Scan for the cell matching the given text and deliver its (X, Y) coordinate at center. 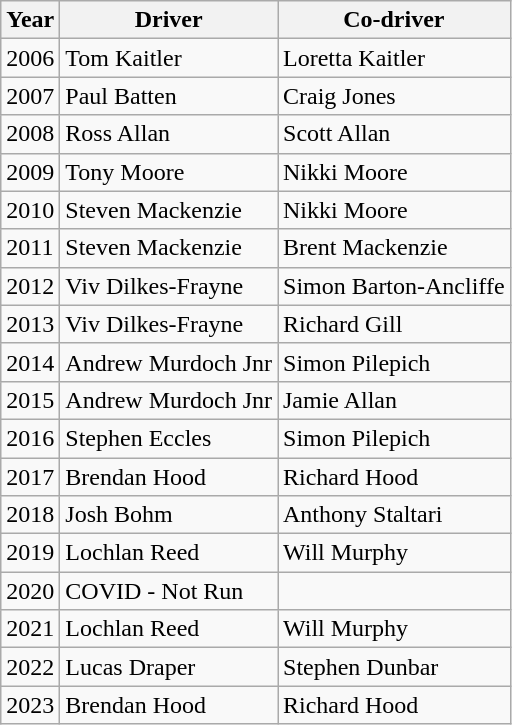
Stephen Dunbar (394, 667)
2014 (30, 362)
Craig Jones (394, 96)
2017 (30, 477)
COVID - Not Run (169, 591)
Driver (169, 20)
Stephen Eccles (169, 438)
Year (30, 20)
Ross Allan (169, 134)
Paul Batten (169, 96)
Tony Moore (169, 172)
2012 (30, 286)
2013 (30, 324)
Richard Gill (394, 324)
Tom Kaitler (169, 58)
2020 (30, 591)
2022 (30, 667)
2021 (30, 629)
2023 (30, 705)
2019 (30, 553)
2011 (30, 248)
Lucas Draper (169, 667)
Scott Allan (394, 134)
Brent Mackenzie (394, 248)
Anthony Staltari (394, 515)
Co-driver (394, 20)
2018 (30, 515)
Loretta Kaitler (394, 58)
Simon Barton-Ancliffe (394, 286)
2009 (30, 172)
2006 (30, 58)
2016 (30, 438)
2007 (30, 96)
Josh Bohm (169, 515)
2010 (30, 210)
2015 (30, 400)
2008 (30, 134)
Jamie Allan (394, 400)
